Return the (X, Y) coordinate for the center point of the cell that contains the specified text.  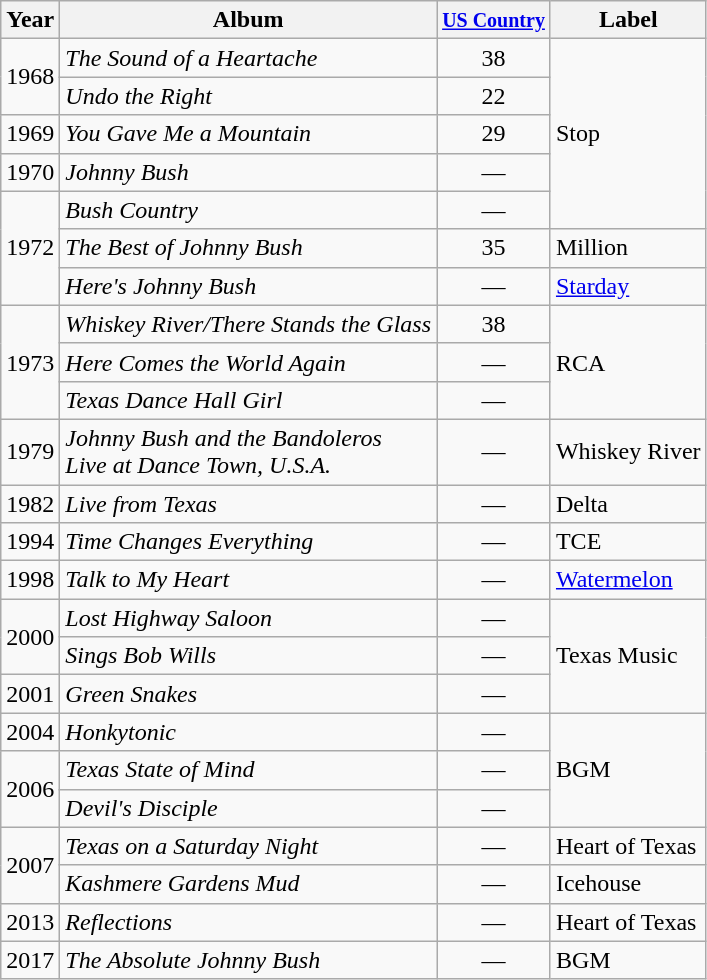
1969 (30, 134)
35 (494, 248)
Texas Music (628, 656)
1972 (30, 248)
Label (628, 20)
RCA (628, 362)
2013 (30, 922)
Sings Bob Wills (248, 656)
Johnny Bush (248, 172)
The Best of Johnny Bush (248, 248)
Whiskey River (628, 452)
1970 (30, 172)
Million (628, 248)
Johnny Bush and the BandolerosLive at Dance Town, U.S.A. (248, 452)
22 (494, 96)
2000 (30, 637)
US Country (494, 20)
TCE (628, 542)
Lost Highway Saloon (248, 618)
Bush Country (248, 210)
Undo the Right (248, 96)
Album (248, 20)
1994 (30, 542)
1973 (30, 362)
Honkytonic (248, 732)
Kashmere Gardens Mud (248, 884)
Talk to My Heart (248, 580)
Texas State of Mind (248, 770)
Year (30, 20)
29 (494, 134)
2017 (30, 960)
1982 (30, 503)
2001 (30, 694)
Reflections (248, 922)
2004 (30, 732)
Devil's Disciple (248, 808)
Here Comes the World Again (248, 362)
2007 (30, 865)
Watermelon (628, 580)
Live from Texas (248, 503)
Here's Johnny Bush (248, 286)
Texas Dance Hall Girl (248, 400)
Icehouse (628, 884)
1979 (30, 452)
Whiskey River/There Stands the Glass (248, 324)
Green Snakes (248, 694)
You Gave Me a Mountain (248, 134)
Time Changes Everything (248, 542)
Starday (628, 286)
2006 (30, 789)
1968 (30, 77)
The Sound of a Heartache (248, 58)
1998 (30, 580)
Delta (628, 503)
Texas on a Saturday Night (248, 846)
The Absolute Johnny Bush (248, 960)
Stop (628, 134)
